Locate the cell with the specified text and output its [x, y] center coordinate. 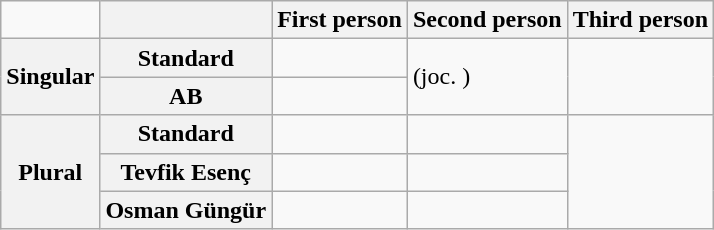
Third person [640, 20]
Osman Güngür [186, 210]
First person [340, 20]
Tevfik Esenç [186, 172]
Singular [50, 77]
Plural [50, 172]
(joc. ) [487, 77]
Second person [487, 20]
AB [186, 96]
